Locate the cell with the specified text and output its (x, y) center coordinate. 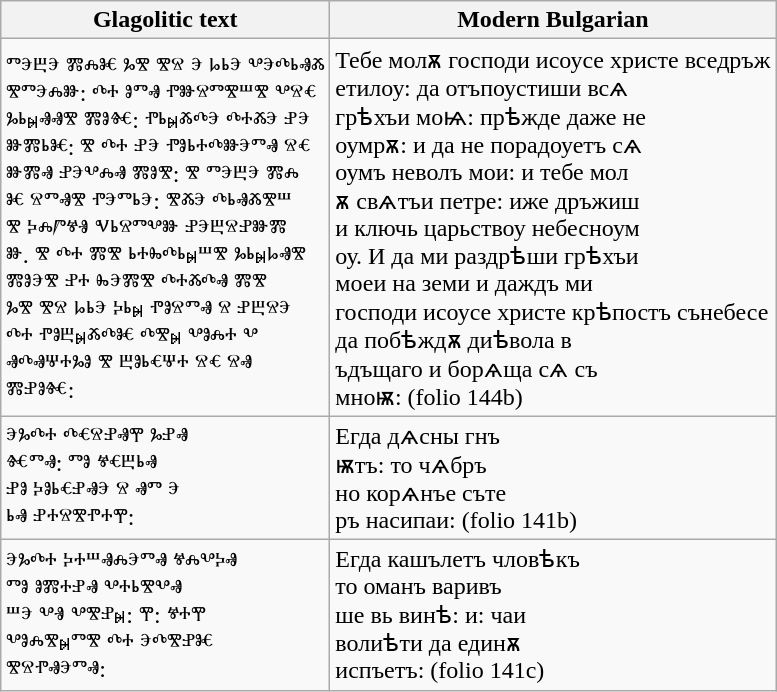
Glagolitic text (166, 20)
ⰵⰳⰴⰰ ⰴⱔⱄⱀⱏⰹ ⰳⱀⱏⱙⱅⱏ: ⱅⱁ ⱍⱔⰱⱃⱏⱀⱁ ⰽⱁⱃⱔⱀⱏⰵ ⱄ ⱏⱅ ⰵⱃⱏ ⱀⰰⱄⰺⱂⰰⰹ: (166, 478)
Егда кашълетъ чловѣкъто оманъ варивъше вь винѣ: и: чаиволиѣти да единѫиспъетъ: (folio 141c) (553, 614)
Modern Bulgarian (553, 20)
ⰵⰳⰴⰰ ⰽⰰⱎⱏⰾⰵⱅⱏ ⱍⰾⰲⰽⱏⱅⱁ ⱁⰿⰰⱀⱏ ⰲⰰⱃⰺⰲⱏⱎⰵ ⰲⱐ ⰲⰺⱀⱝ: ⰹ: ⱍⰰⰹⰲⱁⰾⰺⱝⱅⰺ ⰴⰰ ⰵⰴⰺⱀⱘⰺⱄⱂⱏⰵⱅⱏ: (166, 614)
Егда дѧсны гнъѭтъ: то чѧбръно корѧнъе сътеръ насипаи: (folio 141b) (553, 478)
